Return the [x, y] coordinate for the center point of the cell that contains the specified text.  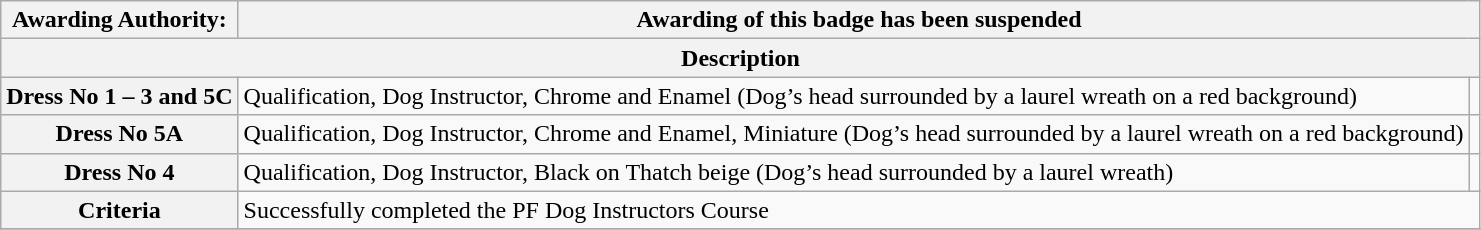
Dress No 4 [120, 172]
Qualification, Dog Instructor, Black on Thatch beige (Dog’s head surrounded by a laurel wreath) [854, 172]
Awarding of this badge has been suspended [859, 20]
Dress No 1 – 3 and 5C [120, 96]
Successfully completed the PF Dog Instructors Course [859, 210]
Description [740, 58]
Awarding Authority: [120, 20]
Criteria [120, 210]
Qualification, Dog Instructor, Chrome and Enamel, Miniature (Dog’s head surrounded by a laurel wreath on a red background) [854, 134]
Dress No 5A [120, 134]
Qualification, Dog Instructor, Chrome and Enamel (Dog’s head surrounded by a laurel wreath on a red background) [854, 96]
